For the text-containing cell, return its midpoint in [x, y] coordinate format. 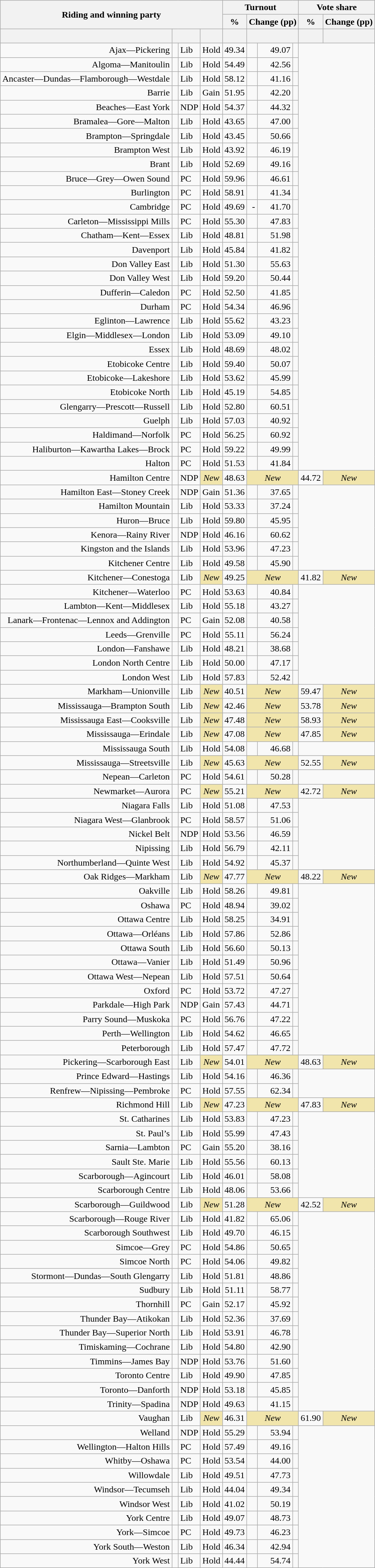
49.25 [234, 577]
Oakville [86, 891]
58.77 [275, 1290]
54.62 [234, 1033]
56.76 [234, 1019]
47.53 [275, 805]
58.91 [234, 193]
57.03 [234, 421]
Burlington [86, 193]
Haldimand—Norfolk [86, 435]
46.61 [275, 179]
50.28 [275, 777]
57.47 [234, 1048]
54.06 [234, 1261]
Wellington—Halton Hills [86, 1447]
45.90 [275, 563]
52.17 [234, 1304]
53.66 [275, 1190]
60.62 [275, 535]
52.42 [275, 677]
Haliburton—Kawartha Lakes—Brock [86, 449]
51.30 [234, 264]
37.65 [275, 492]
Algoma—Manitoulin [86, 64]
48.94 [234, 905]
45.84 [234, 250]
Willowdale [86, 1475]
60.51 [275, 406]
Timiskaming—Cochrane [86, 1347]
49.51 [234, 1475]
44.00 [275, 1461]
Northumberland—Quinte West [86, 862]
59.40 [234, 364]
54.80 [234, 1347]
Don Valley East [86, 264]
53.76 [234, 1361]
54.92 [234, 862]
51.11 [234, 1290]
55.11 [234, 635]
52.50 [234, 292]
Dufferin—Caledon [86, 292]
Whitby—Oshawa [86, 1461]
Hamilton Centre [86, 478]
58.57 [234, 820]
44.44 [234, 1561]
53.62 [234, 378]
51.06 [275, 820]
65.06 [275, 1219]
49.58 [234, 563]
53.72 [234, 991]
61.90 [311, 1418]
51.95 [234, 93]
Glengarry—Prescott—Russell [86, 406]
51.81 [234, 1276]
54.01 [234, 1062]
Lambton—Kent—Middlesex [86, 606]
41.02 [234, 1504]
Mississauga—Streetsville [86, 763]
37.69 [275, 1318]
43.65 [234, 121]
62.34 [275, 1091]
48.02 [275, 349]
50.96 [275, 962]
Scarborough—Rouge River [86, 1219]
48.21 [234, 649]
Ancaster—Dundas—Flamborough—Westdale [86, 79]
51.36 [234, 492]
41.85 [275, 292]
47.43 [275, 1133]
47.22 [275, 1019]
51.53 [234, 464]
49.81 [275, 891]
54.16 [234, 1076]
Etobicoke Centre [86, 364]
Kitchener Centre [86, 563]
50.19 [275, 1504]
42.52 [311, 1204]
53.78 [311, 706]
45.37 [275, 862]
Brant [86, 164]
Oak Ridges—Markham [86, 877]
Kitchener—Waterloo [86, 592]
Nipissing [86, 848]
45.92 [275, 1304]
55.63 [275, 264]
43.92 [234, 150]
48.22 [311, 877]
37.24 [275, 506]
55.99 [234, 1133]
57.55 [234, 1091]
Lanark—Frontenac—Lennox and Addington [86, 620]
46.01 [234, 1176]
54.86 [234, 1247]
Markham—Unionville [86, 692]
53.09 [234, 335]
59.80 [234, 520]
42.20 [275, 93]
47.17 [275, 663]
47.00 [275, 121]
55.20 [234, 1148]
42.11 [275, 848]
53.33 [234, 506]
Scarborough Southwest [86, 1233]
39.02 [275, 905]
40.51 [234, 692]
54.61 [234, 777]
Sudbury [86, 1290]
57.49 [234, 1447]
53.18 [234, 1390]
44.71 [275, 1005]
46.59 [275, 834]
York South—Weston [86, 1547]
56.25 [234, 435]
55.56 [234, 1162]
56.24 [275, 635]
49.99 [275, 449]
Mississauga South [86, 748]
59.22 [234, 449]
46.68 [275, 748]
Renfrew—Nipissing—Pembroke [86, 1091]
Turnout [260, 7]
Mississauga East—Cooksville [86, 720]
50.66 [275, 136]
48.69 [234, 349]
Bruce—Grey—Owen Sound [86, 179]
57.51 [234, 976]
41.15 [275, 1404]
51.98 [275, 235]
Sarnia—Lambton [86, 1148]
49.10 [275, 335]
51.08 [234, 805]
Etobicoke—Lakeshore [86, 378]
55.29 [234, 1432]
40.58 [275, 620]
Windsor—Tecumseh [86, 1489]
Peterborough [86, 1048]
51.49 [234, 962]
46.36 [275, 1076]
42.94 [275, 1547]
Huron—Bruce [86, 520]
Ottawa Centre [86, 920]
47.77 [234, 877]
53.54 [234, 1461]
Kenora—Rainy River [86, 535]
60.92 [275, 435]
Newmarket—Aurora [86, 791]
Brampton—Springdale [86, 136]
58.08 [275, 1176]
42.90 [275, 1347]
56.79 [234, 848]
Ajax—Pickering [86, 50]
York Centre [86, 1518]
46.78 [275, 1333]
45.99 [275, 378]
41.16 [275, 79]
53.63 [234, 592]
49.69 [234, 207]
59.20 [234, 278]
53.96 [234, 549]
Oshawa [86, 905]
42.46 [234, 706]
Ottawa West—Nepean [86, 976]
54.85 [275, 392]
Hamilton East—Stoney Creek [86, 492]
47.72 [275, 1048]
Durham [86, 307]
54.37 [234, 107]
49.90 [234, 1376]
54.34 [234, 307]
47.48 [234, 720]
48.86 [275, 1276]
41.84 [275, 464]
Nepean—Carleton [86, 777]
55.30 [234, 221]
48.06 [234, 1190]
Elgin—Middlesex—London [86, 335]
54.08 [234, 748]
46.16 [234, 535]
46.31 [234, 1418]
43.45 [234, 136]
58.93 [311, 720]
60.13 [275, 1162]
Pickering—Scarborough East [86, 1062]
Essex [86, 349]
Welland [86, 1432]
Perth—Wellington [86, 1033]
Leeds—Grenville [86, 635]
48.81 [234, 235]
St. Catharines [86, 1119]
London North Centre [86, 663]
48.73 [275, 1518]
43.23 [275, 321]
58.12 [234, 79]
41.34 [275, 193]
45.63 [234, 763]
Oxford [86, 991]
Trinity—Spadina [86, 1404]
Eglinton—Lawrence [86, 321]
57.43 [234, 1005]
Mississauga—Brampton South [86, 706]
56.60 [234, 948]
Simcoe North [86, 1261]
57.83 [234, 677]
46.34 [234, 1547]
53.56 [234, 834]
Etobicoke North [86, 392]
Toronto Centre [86, 1376]
40.92 [275, 421]
Beaches—East York [86, 107]
Kitchener—Conestoga [86, 577]
49.82 [275, 1261]
49.63 [234, 1404]
55.21 [234, 791]
St. Paul’s [86, 1133]
58.25 [234, 920]
Prince Edward—Hastings [86, 1076]
50.07 [275, 364]
Vaughan [86, 1418]
46.19 [275, 150]
Stormont—Dundas—South Glengarry [86, 1276]
Chatham—Kent—Essex [86, 235]
- [252, 207]
50.64 [275, 976]
Sault Ste. Marie [86, 1162]
49.70 [234, 1233]
Richmond Hill [86, 1105]
Thunder Bay—Atikokan [86, 1318]
54.74 [275, 1561]
Guelph [86, 421]
52.80 [234, 406]
London—Fanshawe [86, 649]
52.36 [234, 1318]
50.65 [275, 1247]
Niagara Falls [86, 805]
43.27 [275, 606]
58.26 [234, 891]
52.55 [311, 763]
Mississauga—Erindale [86, 734]
53.83 [234, 1119]
44.32 [275, 107]
Barrie [86, 93]
53.94 [275, 1432]
50.13 [275, 948]
51.60 [275, 1361]
Brampton West [86, 150]
London West [86, 677]
46.65 [275, 1033]
Parry Sound—Muskoka [86, 1019]
Vote share [337, 7]
47.27 [275, 991]
Riding and winning party [112, 15]
52.69 [234, 164]
Windsor West [86, 1504]
46.15 [275, 1233]
57.86 [234, 934]
47.08 [234, 734]
York—Simcoe [86, 1532]
42.56 [275, 64]
44.04 [234, 1489]
Thornhill [86, 1304]
Nickel Belt [86, 834]
Cambridge [86, 207]
44.72 [311, 478]
Niagara West—Glanbrook [86, 820]
50.00 [234, 663]
Scarborough—Agincourt [86, 1176]
Davenport [86, 250]
55.18 [234, 606]
55.62 [234, 321]
Kingston and the Islands [86, 549]
Ottawa—Vanier [86, 962]
Halton [86, 464]
Carleton—Mississippi Mills [86, 221]
Simcoe—Grey [86, 1247]
46.96 [275, 307]
47.73 [275, 1475]
41.70 [275, 207]
52.86 [275, 934]
38.68 [275, 649]
Don Valley West [86, 278]
Bramalea—Gore—Malton [86, 121]
45.19 [234, 392]
42.72 [311, 791]
Scarborough Centre [86, 1190]
Scarborough—Guildwood [86, 1204]
Hamilton Mountain [86, 506]
53.91 [234, 1333]
59.47 [311, 692]
38.16 [275, 1148]
46.23 [275, 1532]
Timmins—James Bay [86, 1361]
Toronto—Danforth [86, 1390]
49.73 [234, 1532]
34.91 [275, 920]
Thunder Bay—Superior North [86, 1333]
50.44 [275, 278]
Ottawa South [86, 948]
45.95 [275, 520]
40.84 [275, 592]
45.85 [275, 1390]
Parkdale—High Park [86, 1005]
59.96 [234, 179]
51.28 [234, 1204]
52.08 [234, 620]
York West [86, 1561]
54.49 [234, 64]
Ottawa—Orléans [86, 934]
